Detect which cell encompasses the target text, then output its [X, Y] center coordinate. 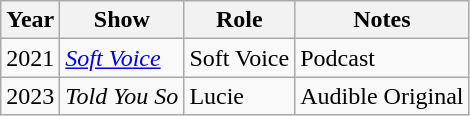
Notes [382, 20]
Audible Original [382, 96]
Lucie [240, 96]
Podcast [382, 58]
Told You So [122, 96]
Role [240, 20]
2021 [30, 58]
Year [30, 20]
Show [122, 20]
2023 [30, 96]
